Search for the cell housing the specified text and yield its (X, Y) center coordinate. 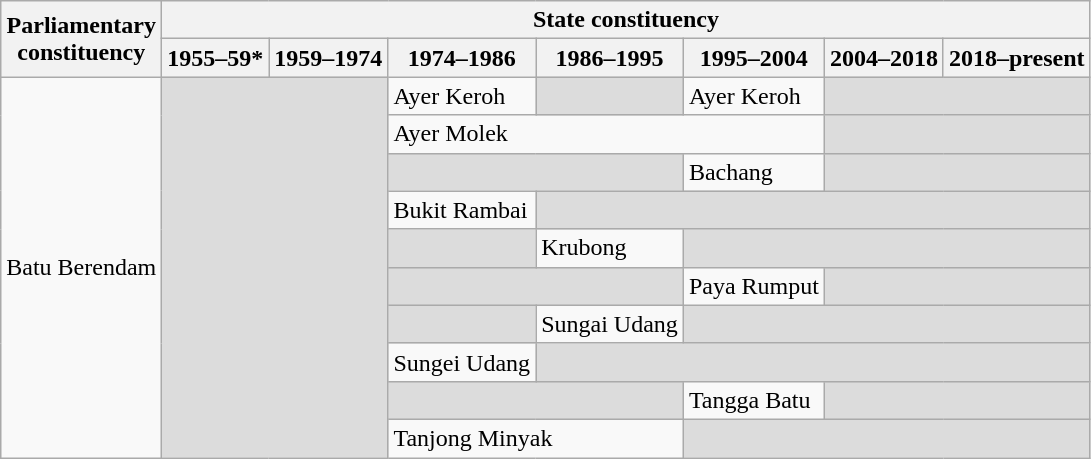
1955–59* (216, 58)
Sungai Udang (610, 324)
Sungei Udang (462, 362)
Krubong (610, 248)
Bachang (754, 172)
Tanjong Minyak (536, 438)
1995–2004 (754, 58)
Ayer Molek (606, 134)
Paya Rumput (754, 286)
Parliamentaryconstituency (82, 39)
1974–1986 (462, 58)
Bukit Rambai (462, 210)
State constituency (626, 20)
Batu Berendam (82, 268)
2018–present (1016, 58)
1959–1974 (328, 58)
1986–1995 (610, 58)
Tangga Batu (754, 400)
2004–2018 (884, 58)
